For the text-containing cell, return its midpoint in (x, y) coordinate format. 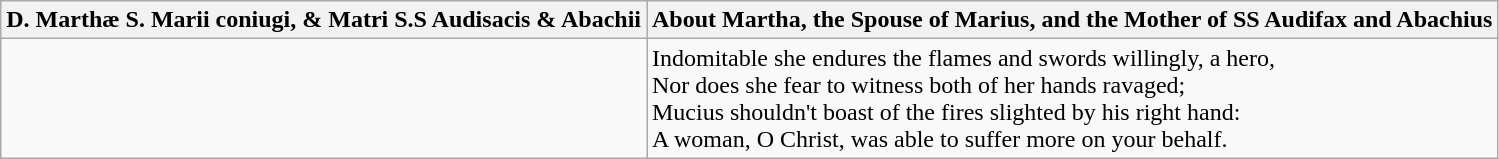
About Martha, the Spouse of Marius, and the Mother of SS Audifax and Abachius (1072, 20)
D. Marthæ S. Marii coniugi, & Matri S.S Audisacis & Abachii (324, 20)
